Return the [X, Y] coordinate for the center point of the cell that contains the specified text.  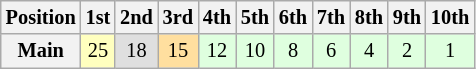
6th [293, 17]
6 [331, 51]
15 [178, 51]
5th [255, 17]
Main [41, 51]
25 [98, 51]
8th [369, 17]
2 [407, 51]
4th [217, 17]
3rd [178, 17]
7th [331, 17]
Position [41, 17]
18 [136, 51]
9th [407, 17]
1 [450, 51]
10 [255, 51]
4 [369, 51]
8 [293, 51]
2nd [136, 17]
1st [98, 17]
10th [450, 17]
12 [217, 51]
